From the cell containing the given text, extract its center point as (X, Y) coordinate. 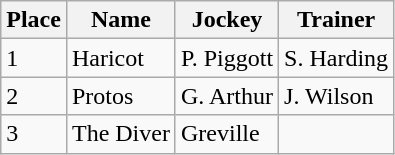
3 (34, 134)
S. Harding (336, 58)
Jockey (226, 20)
Greville (226, 134)
The Diver (120, 134)
2 (34, 96)
Place (34, 20)
Protos (120, 96)
Haricot (120, 58)
Name (120, 20)
1 (34, 58)
G. Arthur (226, 96)
J. Wilson (336, 96)
P. Piggott (226, 58)
Trainer (336, 20)
